Locate the cell with the specified text and output its (x, y) center coordinate. 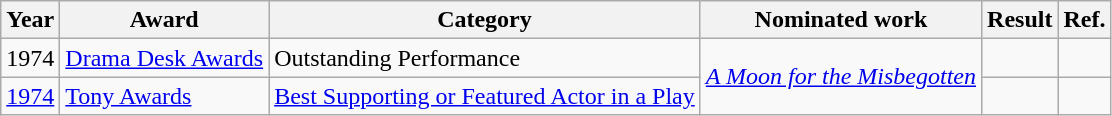
Nominated work (840, 20)
Best Supporting or Featured Actor in a Play (485, 96)
Tony Awards (164, 96)
Award (164, 20)
Result (1020, 20)
Drama Desk Awards (164, 58)
A Moon for the Misbegotten (840, 77)
Outstanding Performance (485, 58)
Category (485, 20)
Year (30, 20)
Ref. (1084, 20)
